Scan for the cell matching the given text and deliver its [X, Y] coordinate at center. 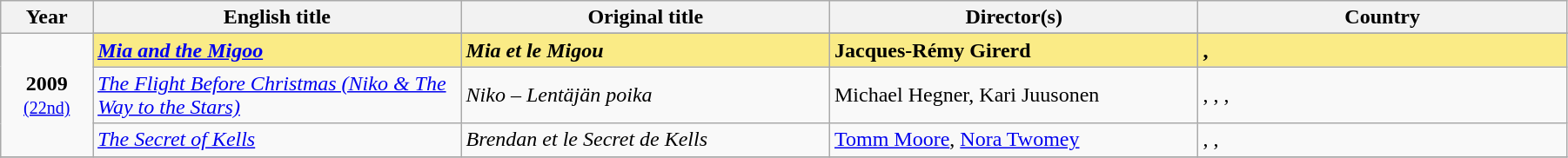
English title [277, 17]
, [1383, 50]
Country [1383, 17]
Mia et le Migou [646, 50]
Year [47, 17]
The Flight Before Christmas (Niko & The Way to the Stars) [277, 95]
Original title [646, 17]
, , , [1383, 95]
, , [1383, 140]
Mia and the Migoo [277, 50]
Michael Hegner, Kari Juusonen [1013, 95]
Director(s) [1013, 17]
2009(22nd) [47, 95]
Brendan et le Secret de Kells [646, 140]
Niko – Lentäjän poika [646, 95]
The Secret of Kells [277, 140]
Tomm Moore, Nora Twomey [1013, 140]
Jacques-Rémy Girerd [1013, 50]
